Find where the given text appears and provide that cell's center as [x, y] coordinate. 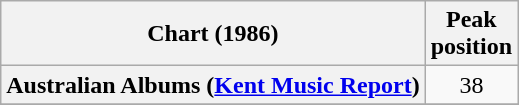
Australian Albums (Kent Music Report) [213, 85]
Chart (1986) [213, 34]
38 [471, 85]
Peakposition [471, 34]
